Capture the cell that displays the provided text and extract its (X, Y) central coordinate. 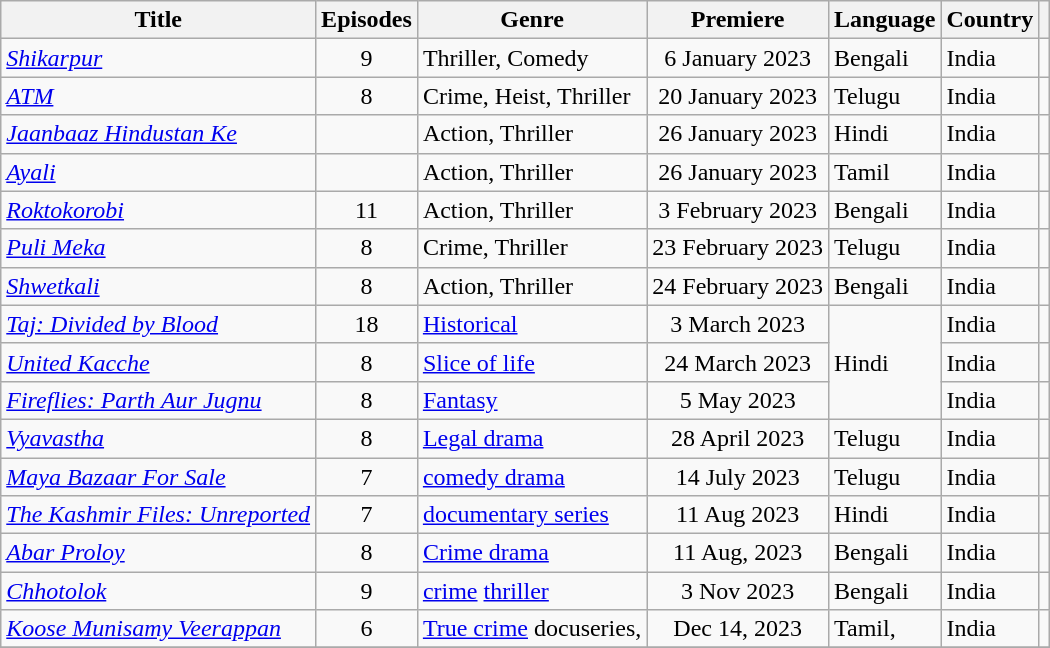
Language (885, 20)
14 July 2023 (738, 477)
20 January 2023 (738, 96)
Crime drama (532, 553)
Dec 14, 2023 (738, 629)
3 February 2023 (738, 210)
Puli Meka (158, 248)
3 March 2023 (738, 324)
Historical (532, 324)
Taj: Divided by Blood (158, 324)
comedy drama (532, 477)
Tamil, (885, 629)
Fantasy (532, 400)
Crime, Thriller (532, 248)
18 (367, 324)
Genre (532, 20)
United Kacche (158, 362)
28 April 2023 (738, 438)
24 March 2023 (738, 362)
Chhotolok (158, 591)
Shikarpur (158, 58)
6 (367, 629)
documentary series (532, 515)
Koose Munisamy Veerappan (158, 629)
ATM (158, 96)
Tamil (885, 172)
Title (158, 20)
3 Nov 2023 (738, 591)
crime thriller (532, 591)
Country (990, 20)
The Kashmir Files: Unreported (158, 515)
11 Aug, 2023 (738, 553)
Ayali (158, 172)
11 Aug 2023 (738, 515)
Fireflies: Parth Aur Jugnu (158, 400)
True crime docuseries, (532, 629)
Shwetkali (158, 286)
6 January 2023 (738, 58)
Thriller, Comedy (532, 58)
Premiere (738, 20)
Abar Proloy (158, 553)
Maya Bazaar For Sale (158, 477)
Episodes (367, 20)
23 February 2023 (738, 248)
Legal drama (532, 438)
Crime, Heist, Thriller (532, 96)
5 May 2023 (738, 400)
Roktokorobi (158, 210)
24 February 2023 (738, 286)
11 (367, 210)
Slice of life (532, 362)
Vyavastha (158, 438)
Jaanbaaz Hindustan Ke (158, 134)
